Return the (x, y) coordinate for the center point of the cell that contains the specified text.  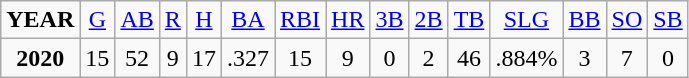
R (172, 20)
SLG (526, 20)
SO (627, 20)
52 (137, 58)
3B (390, 20)
RBI (300, 20)
.884% (526, 58)
17 (204, 58)
H (204, 20)
HR (348, 20)
7 (627, 58)
2020 (40, 58)
46 (469, 58)
BA (248, 20)
2B (428, 20)
YEAR (40, 20)
3 (584, 58)
TB (469, 20)
BB (584, 20)
.327 (248, 58)
2 (428, 58)
AB (137, 20)
SB (668, 20)
G (98, 20)
